Identify which cell holds the provided text, then report its (x, y) central coordinate. 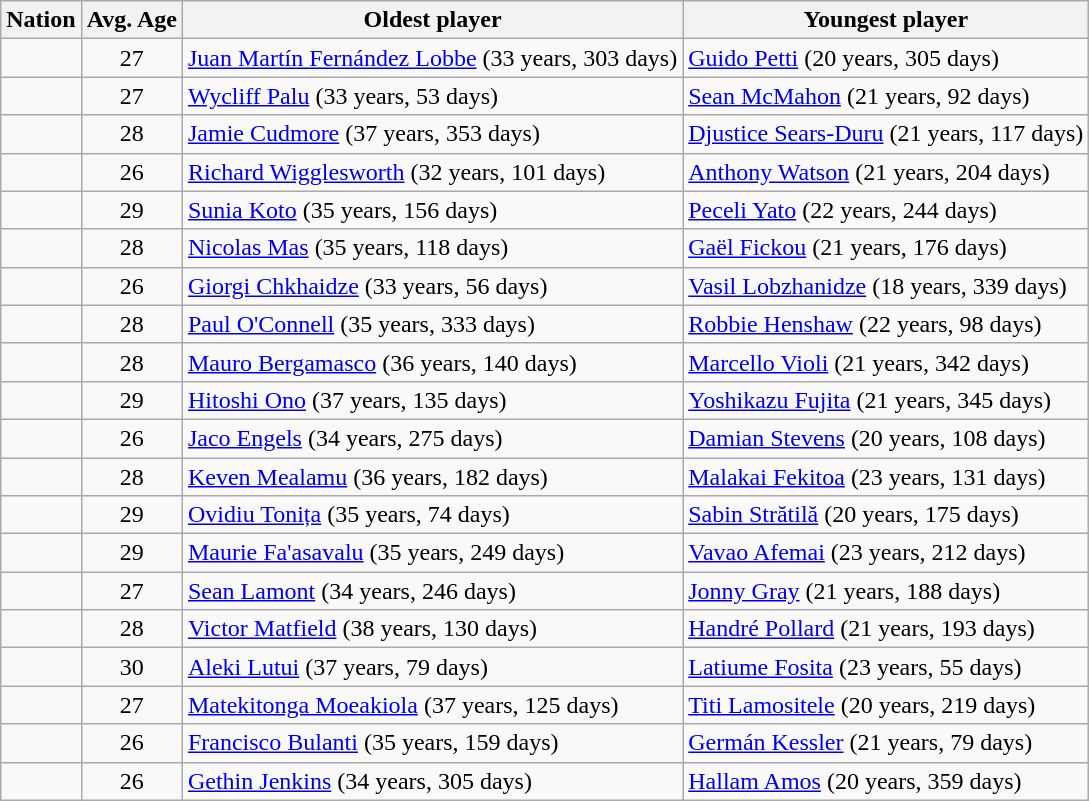
Latiume Fosita (23 years, 55 days) (886, 667)
Victor Matfield (38 years, 130 days) (432, 629)
Anthony Watson (21 years, 204 days) (886, 172)
Nicolas Mas (35 years, 118 days) (432, 248)
30 (132, 667)
Sunia Koto (35 years, 156 days) (432, 210)
Ovidiu Tonița (35 years, 74 days) (432, 515)
Nation (41, 20)
Aleki Lutui (37 years, 79 days) (432, 667)
Peceli Yato (22 years, 244 days) (886, 210)
Titi Lamositele (20 years, 219 days) (886, 705)
Jamie Cudmore (37 years, 353 days) (432, 134)
Malakai Fekitoa (23 years, 131 days) (886, 477)
Gaël Fickou (21 years, 176 days) (886, 248)
Vasil Lobzhanidze (18 years, 339 days) (886, 286)
Maurie Fa'asavalu (35 years, 249 days) (432, 553)
Wycliff Palu (33 years, 53 days) (432, 96)
Francisco Bulanti (35 years, 159 days) (432, 743)
Germán Kessler (21 years, 79 days) (886, 743)
Hallam Amos (20 years, 359 days) (886, 781)
Yoshikazu Fujita (21 years, 345 days) (886, 400)
Hitoshi Ono (37 years, 135 days) (432, 400)
Matekitonga Moeakiola (37 years, 125 days) (432, 705)
Handré Pollard (21 years, 193 days) (886, 629)
Sean McMahon (21 years, 92 days) (886, 96)
Youngest player (886, 20)
Gethin Jenkins (34 years, 305 days) (432, 781)
Sean Lamont (34 years, 246 days) (432, 591)
Paul O'Connell (35 years, 333 days) (432, 324)
Damian Stevens (20 years, 108 days) (886, 438)
Marcello Violi (21 years, 342 days) (886, 362)
Djustice Sears-Duru (21 years, 117 days) (886, 134)
Keven Mealamu (36 years, 182 days) (432, 477)
Avg. Age (132, 20)
Oldest player (432, 20)
Giorgi Chkhaidze (33 years, 56 days) (432, 286)
Vavao Afemai (23 years, 212 days) (886, 553)
Robbie Henshaw (22 years, 98 days) (886, 324)
Sabin Strătilă (20 years, 175 days) (886, 515)
Jaco Engels (34 years, 275 days) (432, 438)
Guido Petti (20 years, 305 days) (886, 58)
Juan Martín Fernández Lobbe (33 years, 303 days) (432, 58)
Jonny Gray (21 years, 188 days) (886, 591)
Richard Wigglesworth (32 years, 101 days) (432, 172)
Mauro Bergamasco (36 years, 140 days) (432, 362)
